Return the (x, y) coordinate for the center point of the cell that contains the specified text.  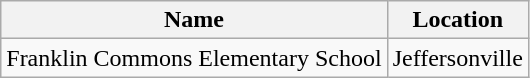
Name (194, 20)
Franklin Commons Elementary School (194, 58)
Location (458, 20)
Jeffersonville (458, 58)
